Scan for the cell matching the given text and deliver its [X, Y] coordinate at center. 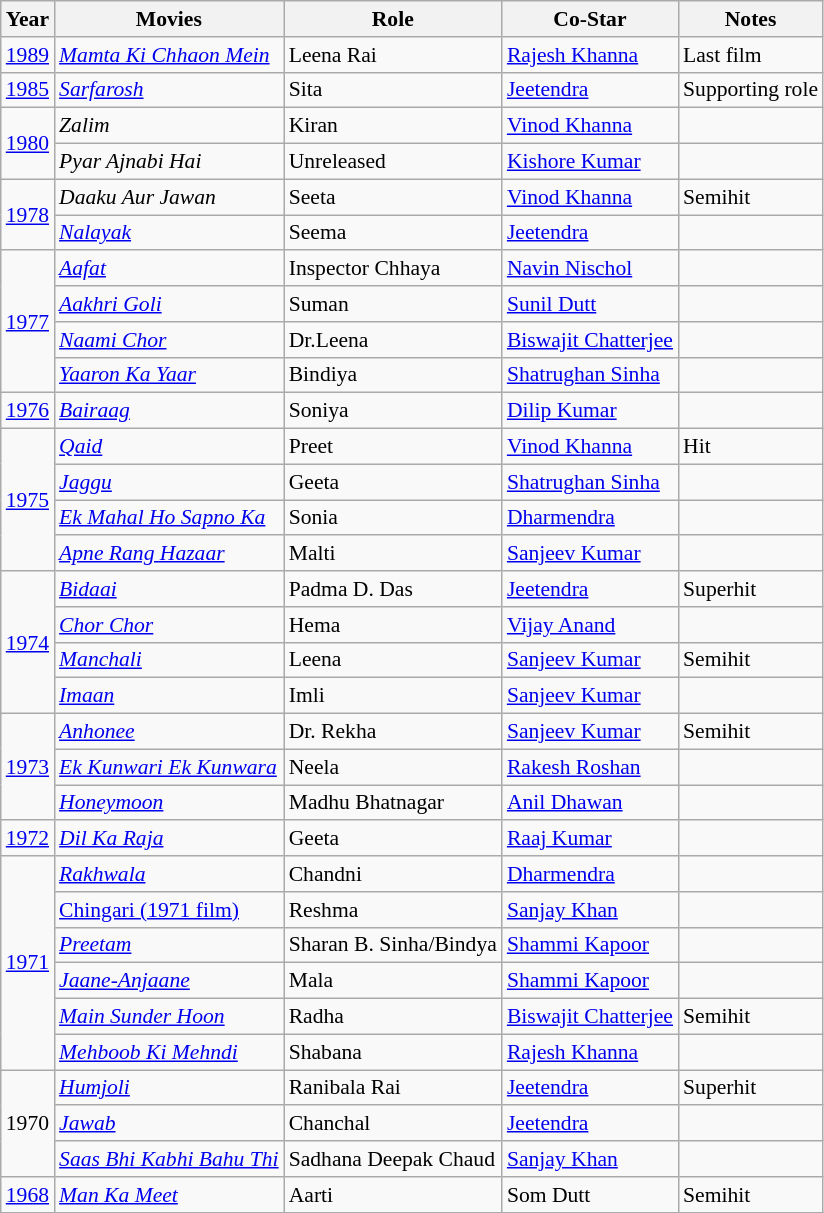
Sadhana Deepak Chaud [393, 1159]
Raaj Kumar [590, 839]
Jaane-Anjaane [169, 981]
Humjoli [169, 1088]
Aarti [393, 1195]
Supporting role [750, 90]
Bairaag [169, 411]
Ranibala Rai [393, 1088]
1976 [28, 411]
Dr.Leena [393, 340]
Kishore Kumar [590, 162]
Qaid [169, 447]
Sarfarosh [169, 90]
Sonia [393, 518]
Sharan B. Sinha/Bindya [393, 945]
Dr. Rekha [393, 732]
Main Sunder Hoon [169, 1017]
Chor Chor [169, 625]
Role [393, 19]
Notes [750, 19]
Last film [750, 55]
Seema [393, 233]
Chanchal [393, 1124]
Jawab [169, 1124]
1973 [28, 768]
Som Dutt [590, 1195]
Aakhri Goli [169, 304]
Mala [393, 981]
Unreleased [393, 162]
Kiran [393, 126]
1970 [28, 1124]
Man Ka Meet [169, 1195]
Ek Mahal Ho Sapno Ka [169, 518]
Anil Dhawan [590, 803]
1980 [28, 144]
Neela [393, 767]
Saas Bhi Kabhi Bahu Thi [169, 1159]
1968 [28, 1195]
Chingari (1971 film) [169, 910]
Madhu Bhatnagar [393, 803]
Bindiya [393, 375]
Leena [393, 660]
Pyar Ajnabi Hai [169, 162]
1985 [28, 90]
Apne Rang Hazaar [169, 554]
Yaaron Ka Yaar [169, 375]
Movies [169, 19]
Seeta [393, 197]
1971 [28, 963]
Aafat [169, 269]
1974 [28, 642]
Mehboob Ki Mehndi [169, 1052]
Chandni [393, 874]
Jaggu [169, 482]
Soniya [393, 411]
1978 [28, 214]
Zalim [169, 126]
Hit [750, 447]
Leena Rai [393, 55]
Padma D. Das [393, 589]
Rakhwala [169, 874]
1972 [28, 839]
Hema [393, 625]
Bidaai [169, 589]
Rakesh Roshan [590, 767]
Honeymoon [169, 803]
Radha [393, 1017]
1975 [28, 500]
Preetam [169, 945]
Preet [393, 447]
Sita [393, 90]
Reshma [393, 910]
Nalayak [169, 233]
Dilip Kumar [590, 411]
Anhonee [169, 732]
Navin Nischol [590, 269]
Imli [393, 696]
Daaku Aur Jawan [169, 197]
Shabana [393, 1052]
Imaan [169, 696]
Co-Star [590, 19]
Suman [393, 304]
Inspector Chhaya [393, 269]
1989 [28, 55]
Sunil Dutt [590, 304]
Manchali [169, 660]
Naami Chor [169, 340]
1977 [28, 322]
Vijay Anand [590, 625]
Ek Kunwari Ek Kunwara [169, 767]
Mamta Ki Chhaon Mein [169, 55]
Dil Ka Raja [169, 839]
Malti [393, 554]
Year [28, 19]
